Locate the cell with the specified text and output its (x, y) center coordinate. 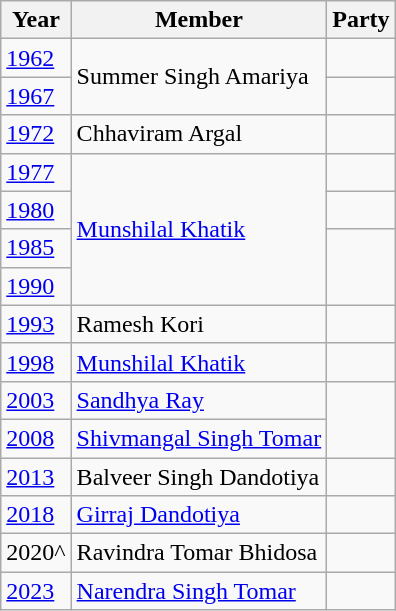
Ravindra Tomar Bhidosa (199, 553)
Narendra Singh Tomar (199, 591)
2018 (36, 515)
1972 (36, 134)
2023 (36, 591)
1998 (36, 362)
1990 (36, 286)
1962 (36, 58)
1967 (36, 96)
Chhaviram Argal (199, 134)
2008 (36, 438)
1980 (36, 210)
Ramesh Kori (199, 324)
1993 (36, 324)
2020^ (36, 553)
Balveer Singh Dandotiya (199, 477)
Shivmangal Singh Tomar (199, 438)
Member (199, 20)
Year (36, 20)
2003 (36, 400)
1977 (36, 172)
2013 (36, 477)
Summer Singh Amariya (199, 77)
Party (361, 20)
Girraj Dandotiya (199, 515)
Sandhya Ray (199, 400)
1985 (36, 248)
